Identify which cell holds the provided text, then report its [x, y] central coordinate. 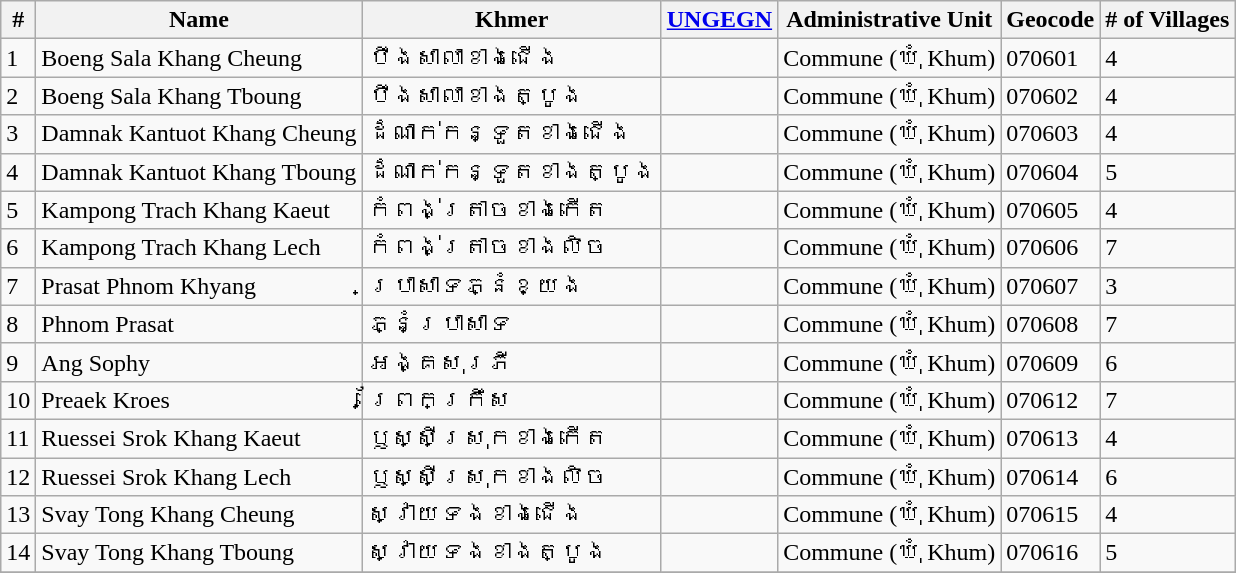
UNGEGN [719, 20]
Kampong Trach Khang Kaeut [199, 210]
Boeng Sala Khang Cheung [199, 58]
# [18, 20]
070612 [1050, 400]
Svay Tong Khang Cheung [199, 515]
Phnom Prasat [199, 324]
ឫស្សីស្រុកខាងកើត [512, 438]
10 [18, 400]
# of Villages [1168, 20]
បឹងសាលាខាងជើង [512, 58]
Damnak Kantuot Khang Cheung [199, 134]
070613 [1050, 438]
12 [18, 477]
070603 [1050, 134]
070614 [1050, 477]
Kampong Trach Khang Lech [199, 248]
កំពង់ត្រាចខាងលិច [512, 248]
Administrative Unit [890, 20]
ឫស្សីស្រុកខាងលិច [512, 477]
070609 [1050, 362]
070606 [1050, 248]
ដំណាក់កន្ទួតខាងជើង [512, 134]
បឹងសាលាខាងត្បូង [512, 96]
070605 [1050, 210]
ព្រែកក្រឹស [512, 400]
070616 [1050, 553]
ស្វាយទងខាងត្បូង [512, 553]
2 [18, 96]
Ang Sophy [199, 362]
11 [18, 438]
9 [18, 362]
Preaek Kroes [199, 400]
14 [18, 553]
អង្គសុរភី [512, 362]
13 [18, 515]
ស្វាយទងខាងជើង [512, 515]
8 [18, 324]
Ruessei Srok Khang Lech [199, 477]
Boeng Sala Khang Tboung [199, 96]
070601 [1050, 58]
1 [18, 58]
070615 [1050, 515]
ភ្នំប្រាសាទ [512, 324]
070607 [1050, 286]
Khmer [512, 20]
ប្រាសាទភ្នំខ្យង [512, 286]
Damnak Kantuot Khang Tboung [199, 172]
070608 [1050, 324]
Ruessei Srok Khang Kaeut [199, 438]
ដំណាក់កន្ទួតខាងត្បូង [512, 172]
Name [199, 20]
Geocode [1050, 20]
Svay Tong Khang Tboung [199, 553]
កំពង់ត្រាចខាងកើត [512, 210]
070604 [1050, 172]
Prasat Phnom Khyang [199, 286]
070602 [1050, 96]
